Provide the [x, y] coordinate of the cell's center where the given text is located.  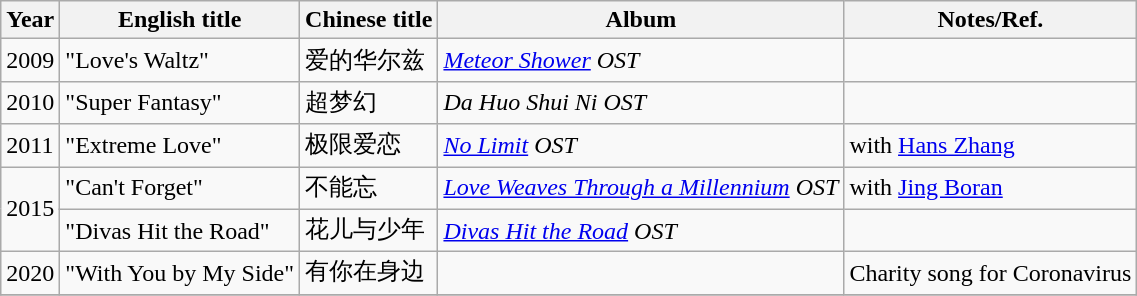
有你在身边 [369, 274]
Charity song for Coronavirus [990, 274]
Love Weaves Through a Millennium OST [641, 188]
2020 [30, 274]
No Limit OST [641, 146]
"Extreme Love" [180, 146]
English title [180, 20]
2015 [30, 208]
不能忘 [369, 188]
"With You by My Side" [180, 274]
Year [30, 20]
花儿与少年 [369, 230]
Album [641, 20]
"Love's Waltz" [180, 60]
2010 [30, 102]
爱的华尔兹 [369, 60]
Meteor Shower OST [641, 60]
"Super Fantasy" [180, 102]
2009 [30, 60]
Divas Hit the Road OST [641, 230]
with Jing Boran [990, 188]
极限爱恋 [369, 146]
"Divas Hit the Road" [180, 230]
with Hans Zhang [990, 146]
Da Huo Shui Ni OST [641, 102]
"Can't Forget" [180, 188]
超梦幻 [369, 102]
2011 [30, 146]
Notes/Ref. [990, 20]
Chinese title [369, 20]
